Find where the given text appears and provide that cell's center as [x, y] coordinate. 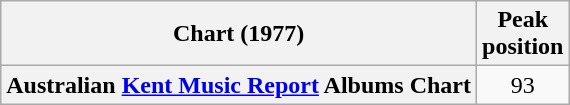
Peakposition [523, 34]
Australian Kent Music Report Albums Chart [239, 85]
93 [523, 85]
Chart (1977) [239, 34]
